Pinpoint the cell where the given text exists, returning its (X, Y) midpoint coordinate. 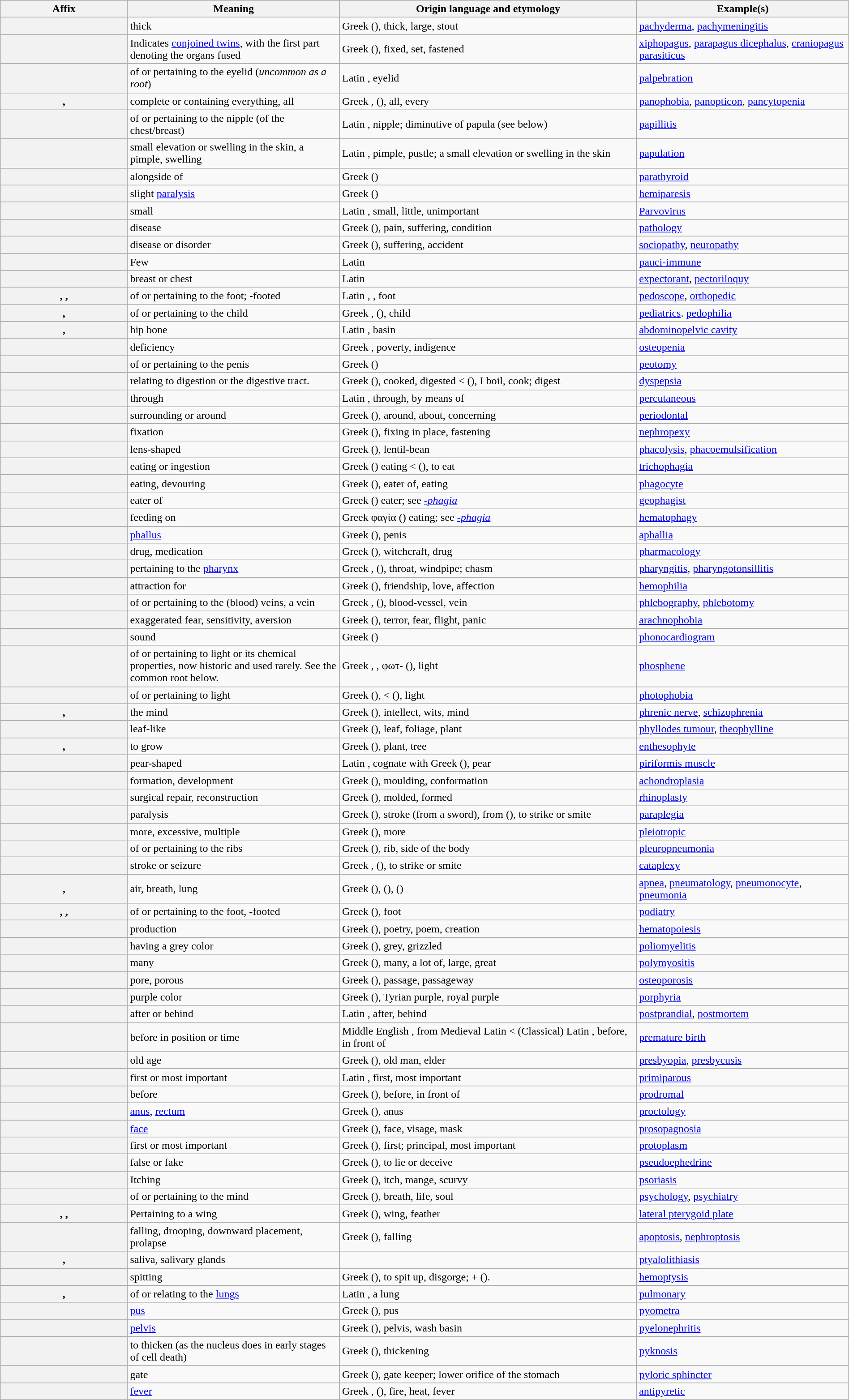
after or behind (234, 1014)
anus, rectum (234, 1111)
pyknosis (743, 1351)
Greek (), eater of, eating (488, 483)
dyspepsia (743, 381)
thick (234, 26)
panophobia, panopticon, pancytopenia (743, 101)
antipyretic (743, 1391)
face (234, 1128)
Origin language and etymology (488, 9)
of or pertaining to the foot; -footed (234, 296)
Itching (234, 1180)
more, excessive, multiple (234, 832)
Greek (), thick, large, stout (488, 26)
pyometra (743, 1311)
pathology (743, 228)
pharyngitis, pharyngotonsillitis (743, 569)
paraplegia (743, 814)
Greek (), fixing in place, fastening (488, 432)
old age (234, 1060)
Greek (), cooked, digested < (), I boil, cook; digest (488, 381)
Greek (), falling (488, 1237)
the mind (234, 712)
Greek (), stroke (from a sword), from (), to strike or smite (488, 814)
pelvis (234, 1328)
enthesophyte (743, 746)
of or relating to the lungs (234, 1294)
porphyria (743, 997)
nephropexy (743, 432)
arachnophobia (743, 620)
Greek (), old man, elder (488, 1060)
surgical repair, reconstruction (234, 797)
abdominopelvic cavity (743, 330)
Greek , (), throat, windpipe; chasm (488, 569)
leaf-like (234, 729)
small elevation or swelling in the skin, a pimple, swelling (234, 153)
Greek (), face, visage, mask (488, 1128)
Greek (), grey, grizzled (488, 946)
formation, development (234, 780)
pediatrics. pedophilia (743, 313)
Latin , basin (488, 330)
production (234, 929)
Greek (), poetry, poem, creation (488, 929)
poliomyelitis (743, 946)
Greek (), foot (488, 912)
Greek (), rib, side of the body (488, 849)
Greek φαγία () eating; see -phagia (488, 517)
pear-shaped (234, 763)
phallus (234, 534)
Greek (), suffering, accident (488, 245)
Greek (), molded, formed (488, 797)
fever (234, 1391)
presbyopia, presbycusis (743, 1060)
slight paralysis (234, 193)
complete or containing everything, all (234, 101)
Greek (), to lie or deceive (488, 1163)
gate (234, 1374)
pus (234, 1311)
Example(s) (743, 9)
hematophagy (743, 517)
Greek (), pelvis, wash basin (488, 1328)
stroke or seizure (234, 866)
exaggerated fear, sensitivity, aversion (234, 620)
purple color (234, 997)
primiparous (743, 1077)
prosopagnosia (743, 1128)
of or pertaining to the eyelid (uncommon as a root) (234, 78)
pseudoephedrine (743, 1163)
before (234, 1094)
relating to digestion or the digestive tract. (234, 381)
osteoporosis (743, 980)
to grow (234, 746)
papulation (743, 153)
surrounding or around (234, 415)
of or pertaining to light or its chemical properties, now historic and used rarely. See the common root below. (234, 666)
polymyositis (743, 963)
disease (234, 228)
having a grey color (234, 946)
disease or disorder (234, 245)
psoriasis (743, 1180)
percutaneous (743, 398)
pore, porous (234, 980)
Latin , eyelid (488, 78)
sociopathy, neuropathy (743, 245)
periodontal (743, 415)
Middle English , from Medieval Latin < (Classical) Latin , before, in front of (488, 1037)
Latin , small, little, unimportant (488, 210)
Greek (), penis (488, 534)
peotomy (743, 364)
of or pertaining to the nipple (of the chest/breast) (234, 125)
Latin , nipple; diminutive of papula (see below) (488, 125)
pleiotropic (743, 832)
Greek (), pus (488, 1311)
Greek (), to spit up, disgorge; + (). (488, 1277)
alongside of (234, 176)
Latin , pimple, pustle; a small elevation or swelling in the skin (488, 153)
phagocyte (743, 483)
Greek () eating < (), to eat (488, 466)
pulmonary (743, 1294)
Greek , (), blood-vessel, vein (488, 603)
Greek (), terror, fear, flight, panic (488, 620)
false or fake (234, 1163)
Greek (), gate keeper; lower orifice of the stomach (488, 1374)
Latin , cognate with Greek (), pear (488, 763)
achondroplasia (743, 780)
lateral pterygoid plate (743, 1214)
drug, medication (234, 552)
papillitis (743, 125)
spitting (234, 1277)
of or pertaining to the (blood) veins, a vein (234, 603)
to thicken (as the nucleus does in early stages of cell death) (234, 1351)
Greek , poverty, indigence (488, 347)
Greek (), breath, life, soul (488, 1197)
Greek (), leaf, foliage, plant (488, 729)
xiphopagus, parapagus dicephalus, craniopagus parasiticus (743, 49)
osteopenia (743, 347)
cataplexy (743, 866)
phrenic nerve, schizophrenia (743, 712)
podiatry (743, 912)
prodromal (743, 1094)
Greek (), thickening (488, 1351)
premature birth (743, 1037)
Greek (), plant, tree (488, 746)
parathyroid (743, 176)
Greek (), moulding, conformation (488, 780)
pachyderma, pachymeningitis (743, 26)
Greek (), Tyrian purple, royal purple (488, 997)
hematopoiesis (743, 929)
Greek (), more (488, 832)
Latin , a lung (488, 1294)
Greek , (), to strike or smite (488, 866)
pertaining to the pharynx (234, 569)
eating or ingestion (234, 466)
Greek , (), child (488, 313)
pyelonephritis (743, 1328)
Greek (), pain, suffering, condition (488, 228)
hip bone (234, 330)
Greek (), fixed, set, fastened (488, 49)
of or pertaining to the ribs (234, 849)
Greek , (), all, every (488, 101)
Greek () eater; see -phagia (488, 500)
Greek , (), fire, heat, fever (488, 1391)
paralysis (234, 814)
ptyalolithiasis (743, 1260)
through (234, 398)
Meaning (234, 9)
phosphene (743, 666)
Latin , , foot (488, 296)
hemiparesis (743, 193)
phlebography, phlebotomy (743, 603)
apoptosis, nephroptosis (743, 1237)
of or pertaining to the foot, -footed (234, 912)
phyllodes tumour, theophylline (743, 729)
attraction for (234, 586)
Greek (), many, a lot of, large, great (488, 963)
photophobia (743, 695)
Greek (), before, in front of (488, 1094)
of or pertaining to the penis (234, 364)
air, breath, lung (234, 889)
eating, devouring (234, 483)
small (234, 210)
lens-shaped (234, 449)
palpebration (743, 78)
apnea, pneumatology, pneumonocyte, pneumonia (743, 889)
phacolysis, phacoemulsification (743, 449)
of or pertaining to light (234, 695)
pharmacology (743, 552)
of or pertaining to the child (234, 313)
geophagist (743, 500)
deficiency (234, 347)
of or pertaining to the mind (234, 1197)
Greek (), first; principal, most important (488, 1146)
hemoptysis (743, 1277)
pyloric sphincter (743, 1374)
Greek (), lentil-bean (488, 449)
sound (234, 637)
Greek (), wing, feather (488, 1214)
piriformis muscle (743, 763)
before in position or time (234, 1037)
Greek (), (), () (488, 889)
expectorant, pectoriloquy (743, 279)
falling, drooping, downward placement, prolapse (234, 1237)
phonocardiogram (743, 637)
saliva, salivary glands (234, 1260)
Greek (), < (), light (488, 695)
Few (234, 262)
aphallia (743, 534)
Indicates conjoined twins, with the first part denoting the organs fused (234, 49)
Greek (), anus (488, 1111)
Greek , , φωτ- (), light (488, 666)
fixation (234, 432)
trichophagia (743, 466)
pedoscope, orthopedic (743, 296)
Greek (), intellect, wits, mind (488, 712)
Greek (), friendship, love, affection (488, 586)
Latin , after, behind (488, 1014)
eater of (234, 500)
Greek (), around, about, concerning (488, 415)
rhinoplasty (743, 797)
Greek (), itch, mange, scurvy (488, 1180)
Affix (64, 9)
pleuropneumonia (743, 849)
breast or chest (234, 279)
Greek (), passage, passageway (488, 980)
Latin , first, most important (488, 1077)
postprandial, postmortem (743, 1014)
protoplasm (743, 1146)
Parvovirus (743, 210)
proctology (743, 1111)
hemophilia (743, 586)
psychology, psychiatry (743, 1197)
Greek (), witchcraft, drug (488, 552)
pauci-immune (743, 262)
many (234, 963)
Pertaining to a wing (234, 1214)
Latin , through, by means of (488, 398)
feeding on (234, 517)
